Return [X, Y] of the center of cell containing provided text 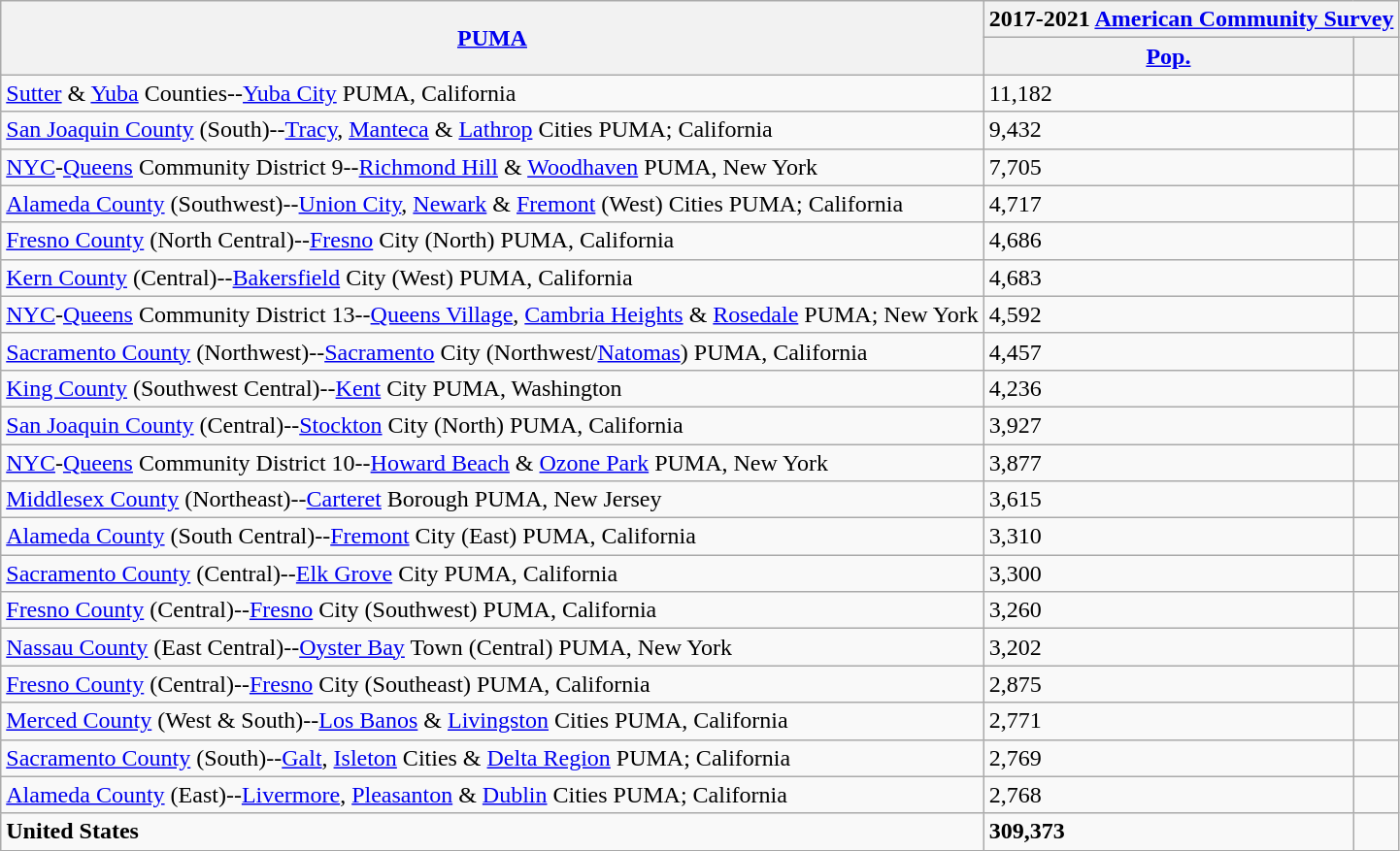
309,373 [1168, 832]
Fresno County (Central)--Fresno City (Southwest) PUMA, California [492, 610]
PUMA [492, 38]
Fresno County (North Central)--Fresno City (North) PUMA, California [492, 241]
2017-2021 American Community Survey [1191, 19]
3,310 [1168, 537]
3,927 [1168, 425]
4,457 [1168, 351]
Middlesex County (Northeast)--Carteret Borough PUMA, New Jersey [492, 500]
7,705 [1168, 167]
3,260 [1168, 610]
4,236 [1168, 388]
Alameda County (Southwest)--Union City, Newark & Fremont (West) Cities PUMA; California [492, 204]
NYC-Queens Community District 9--Richmond Hill & Woodhaven PUMA, New York [492, 167]
Kern County (Central)--Bakersfield City (West) PUMA, California [492, 278]
4,592 [1168, 314]
9,432 [1168, 130]
Merced County (West & South)--Los Banos & Livingston Cities PUMA, California [492, 721]
NYC-Queens Community District 13--Queens Village, Cambria Heights & Rosedale PUMA; New York [492, 314]
2,768 [1168, 795]
King County (Southwest Central)--Kent City PUMA, Washington [492, 388]
Alameda County (East)--Livermore, Pleasanton & Dublin Cities PUMA; California [492, 795]
United States [492, 832]
Sacramento County (Northwest)--Sacramento City (Northwest/Natomas) PUMA, California [492, 351]
3,615 [1168, 500]
4,686 [1168, 241]
4,717 [1168, 204]
NYC-Queens Community District 10--Howard Beach & Ozone Park PUMA, New York [492, 463]
4,683 [1168, 278]
2,771 [1168, 721]
San Joaquin County (South)--Tracy, Manteca & Lathrop Cities PUMA; California [492, 130]
11,182 [1168, 93]
2,875 [1168, 684]
Pop. [1168, 56]
Sutter & Yuba Counties--Yuba City PUMA, California [492, 93]
2,769 [1168, 758]
Fresno County (Central)--Fresno City (Southeast) PUMA, California [492, 684]
3,202 [1168, 647]
3,877 [1168, 463]
Sacramento County (South)--Galt, Isleton Cities & Delta Region PUMA; California [492, 758]
3,300 [1168, 573]
Nassau County (East Central)--Oyster Bay Town (Central) PUMA, New York [492, 647]
Alameda County (South Central)--Fremont City (East) PUMA, California [492, 537]
Sacramento County (Central)--Elk Grove City PUMA, California [492, 573]
San Joaquin County (Central)--Stockton City (North) PUMA, California [492, 425]
